Pinpoint the cell where the given text exists, returning its [X, Y] midpoint coordinate. 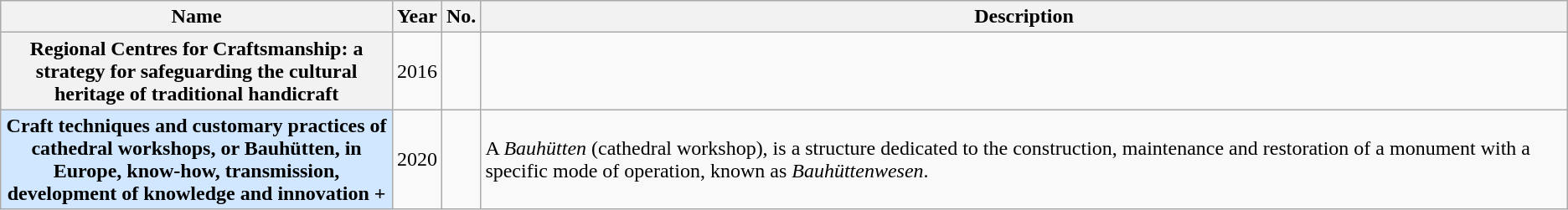
Description [1024, 17]
Year [417, 17]
Name [197, 17]
No. [461, 17]
2020 [417, 159]
2016 [417, 71]
Regional Centres for Craftsmanship: a strategy for safeguarding the cultural heritage of traditional handicraft [197, 71]
